Return [X, Y] of the center of cell containing provided text 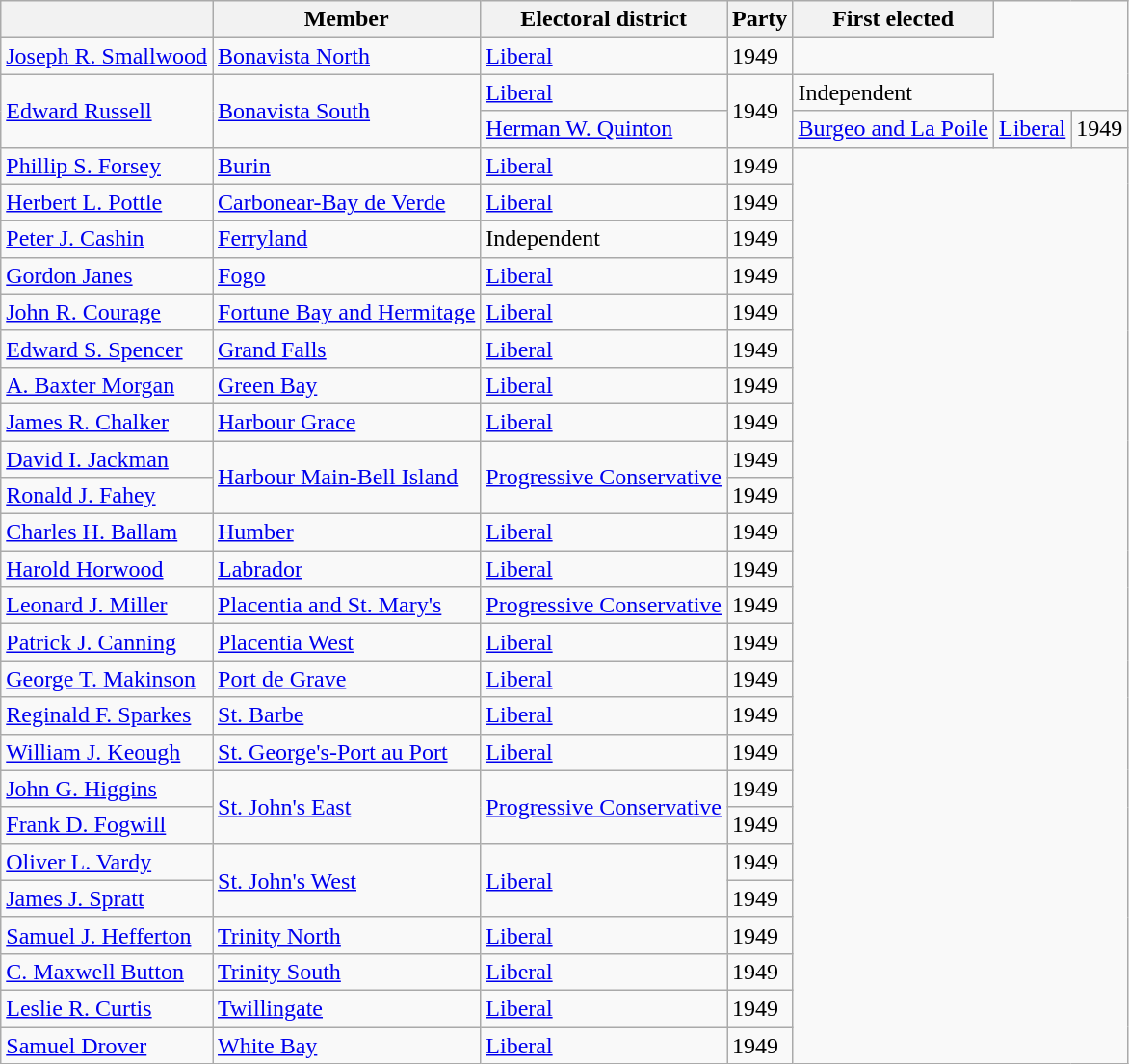
Joseph R. Smallwood [107, 56]
Herman W. Quinton [604, 129]
Trinity North [346, 935]
Samuel Drover [107, 1045]
David I. Jackman [107, 459]
George T. Makinson [107, 679]
A. Baxter Morgan [107, 385]
Phillip S. Forsey [107, 166]
John G. Higgins [107, 789]
Herbert L. Pottle [107, 202]
Edward Russell [107, 111]
Charles H. Ballam [107, 532]
Carbonear-Bay de Verde [346, 202]
St. George's-Port au Port [346, 752]
St. John's West [346, 880]
Ronald J. Fahey [107, 496]
Harbour Grace [346, 422]
Harold Horwood [107, 569]
Placentia and St. Mary's [346, 606]
White Bay [346, 1045]
Electoral district [604, 19]
Bonavista South [346, 111]
Port de Grave [346, 679]
Leslie R. Curtis [107, 1008]
Reginald F. Sparkes [107, 715]
Oliver L. Vardy [107, 862]
Fortune Bay and Hermitage [346, 312]
First elected [894, 19]
William J. Keough [107, 752]
Samuel J. Hefferton [107, 935]
Trinity South [346, 972]
Grand Falls [346, 349]
Gordon Janes [107, 275]
Burin [346, 166]
Humber [346, 532]
Harbour Main-Bell Island [346, 478]
James J. Spratt [107, 898]
Labrador [346, 569]
James R. Chalker [107, 422]
Green Bay [346, 385]
Leonard J. Miller [107, 606]
Twillingate [346, 1008]
Burgeo and La Poile [894, 129]
Placentia West [346, 642]
John R. Courage [107, 312]
Patrick J. Canning [107, 642]
Frank D. Fogwill [107, 825]
Edward S. Spencer [107, 349]
Member [346, 19]
Fogo [346, 275]
St. Barbe [346, 715]
St. John's East [346, 807]
Peter J. Cashin [107, 239]
Ferryland [346, 239]
Bonavista North [346, 56]
Party [759, 19]
C. Maxwell Button [107, 972]
